For the text-containing cell, return its midpoint in (x, y) coordinate format. 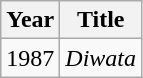
1987 (30, 58)
Title (101, 20)
Year (30, 20)
Diwata (101, 58)
